Pinpoint the cell where the given text exists, returning its [X, Y] midpoint coordinate. 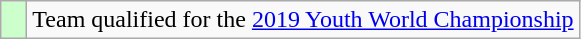
Team qualified for the 2019 Youth World Championship [303, 20]
